Locate the cell with the specified text and output its (x, y) center coordinate. 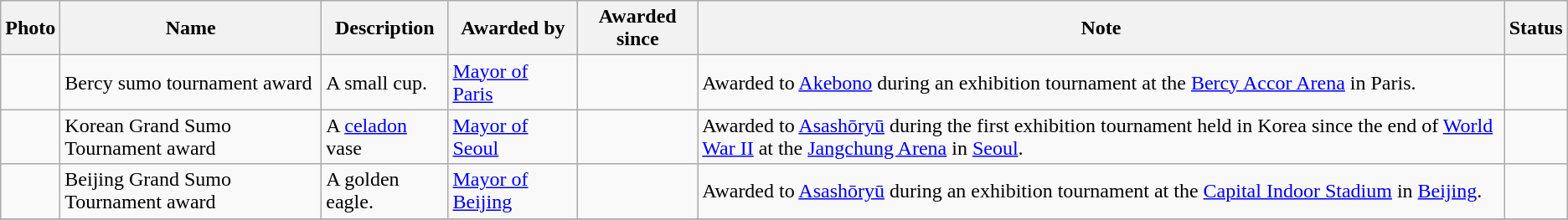
Beijing Grand Sumo Tournament award (191, 191)
Mayor of Seoul (513, 137)
Korean Grand Sumo Tournament award (191, 137)
Awarded since (638, 28)
A celadon vase (385, 137)
Awarded by (513, 28)
Description (385, 28)
Status (1536, 28)
Awarded to Asashōryū during an exhibition tournament at the Capital Indoor Stadium in Beijing. (1101, 191)
Awarded to Akebono during an exhibition tournament at the Bercy Accor Arena in Paris. (1101, 82)
A small cup. (385, 82)
A golden eagle. (385, 191)
Bercy sumo tournament award (191, 82)
Photo (30, 28)
Awarded to Asashōryū during the first exhibition tournament held in Korea since the end of World War II at the Jangchung Arena in Seoul. (1101, 137)
Name (191, 28)
Mayor of Beijing (513, 191)
Mayor of Paris (513, 82)
Note (1101, 28)
